Locate the cell with the specified text and output its [X, Y] center coordinate. 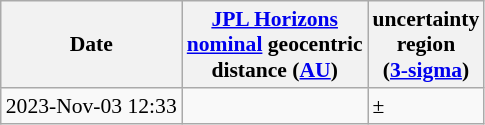
2023-Nov-03 12:33 [92, 106]
Date [92, 44]
JPL Horizonsnominal geocentricdistance (AU) [275, 44]
uncertaintyregion(3-sigma) [426, 44]
± [426, 106]
